Find where the given text appears and provide that cell's center as (X, Y) coordinate. 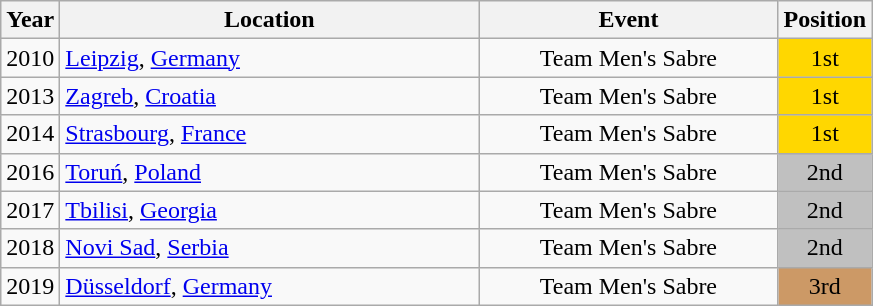
2018 (30, 248)
2019 (30, 286)
Position (825, 20)
Toruń, Poland (270, 172)
Event (628, 20)
3rd (825, 286)
2013 (30, 96)
Strasbourg, France (270, 134)
Novi Sad, Serbia (270, 248)
Year (30, 20)
Leipzig, Germany (270, 58)
2010 (30, 58)
Zagreb, Croatia (270, 96)
2017 (30, 210)
Düsseldorf, Germany (270, 286)
2014 (30, 134)
Tbilisi, Georgia (270, 210)
Location (270, 20)
2016 (30, 172)
